Output the [x, y] coordinate of the center of the cell containing the given text.  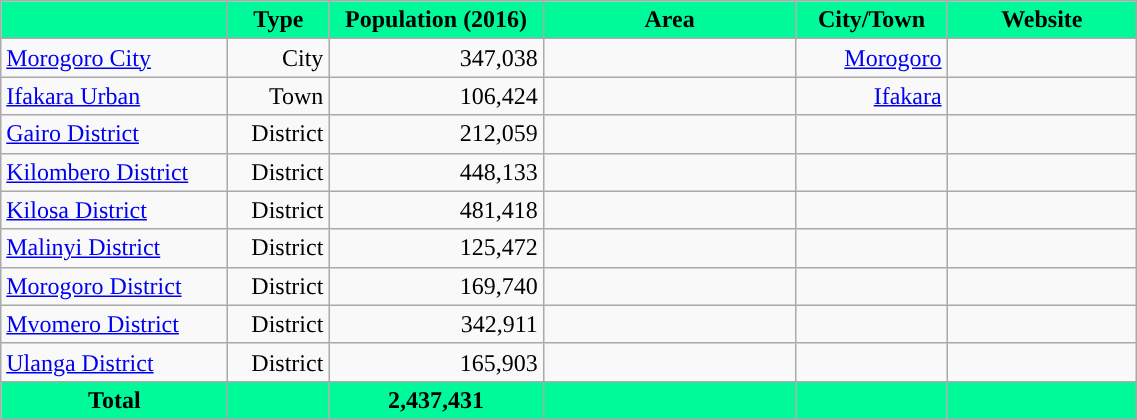
347,038 [436, 58]
Area [669, 20]
Ifakara Urban [114, 96]
Morogoro District [114, 286]
Kilombero District [114, 172]
Kilosa District [114, 210]
481,418 [436, 210]
106,424 [436, 96]
Total [114, 400]
165,903 [436, 362]
Morogoro [872, 58]
342,911 [436, 324]
Town [278, 96]
Mvomero District [114, 324]
Morogoro City [114, 58]
125,472 [436, 248]
Gairo District [114, 134]
448,133 [436, 172]
2,437,431 [436, 400]
City/Town [872, 20]
Type [278, 20]
Website [1042, 20]
Ulanga District [114, 362]
Ifakara [872, 96]
212,059 [436, 134]
Malinyi District [114, 248]
Population (2016) [436, 20]
169,740 [436, 286]
City [278, 58]
